Pinpoint the cell where the given text exists, returning its (x, y) midpoint coordinate. 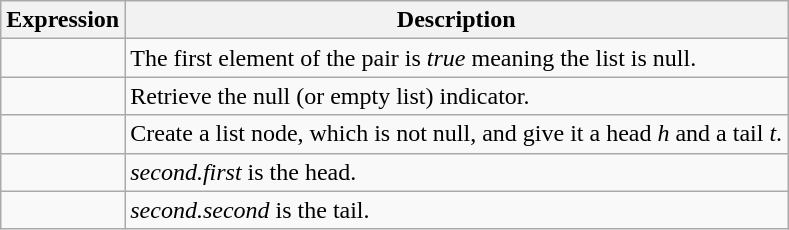
The first element of the pair is true meaning the list is null. (456, 58)
Retrieve the null (or empty list) indicator. (456, 96)
Description (456, 20)
Create a list node, which is not null, and give it a head h and a tail t. (456, 134)
second.second is the tail. (456, 210)
Expression (63, 20)
second.first is the head. (456, 172)
